Pinpoint the cell where the given text exists, returning its [x, y] midpoint coordinate. 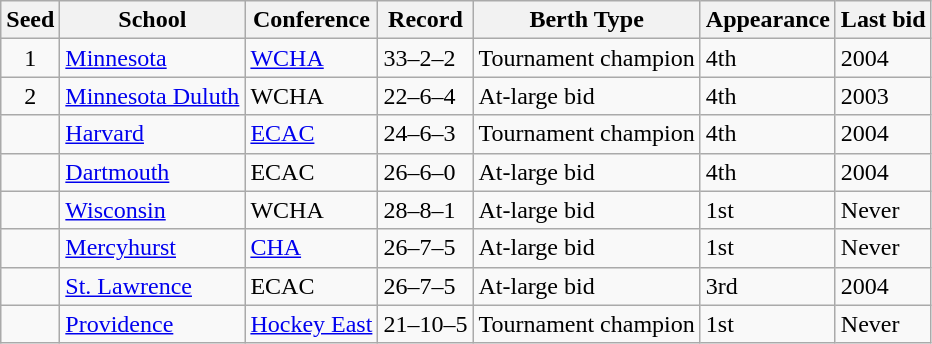
26–6–0 [426, 172]
Minnesota [152, 58]
Berth Type [586, 20]
22–6–4 [426, 96]
Providence [152, 324]
21–10–5 [426, 324]
School [152, 20]
Minnesota Duluth [152, 96]
1 [30, 58]
Record [426, 20]
Mercyhurst [152, 248]
Hockey East [312, 324]
Harvard [152, 134]
24–6–3 [426, 134]
Seed [30, 20]
CHA [312, 248]
2 [30, 96]
33–2–2 [426, 58]
Appearance [768, 20]
Conference [312, 20]
Last bid [883, 20]
3rd [768, 286]
2003 [883, 96]
28–8–1 [426, 210]
Dartmouth [152, 172]
Wisconsin [152, 210]
St. Lawrence [152, 286]
